Find where the given text appears and provide that cell's center as (x, y) coordinate. 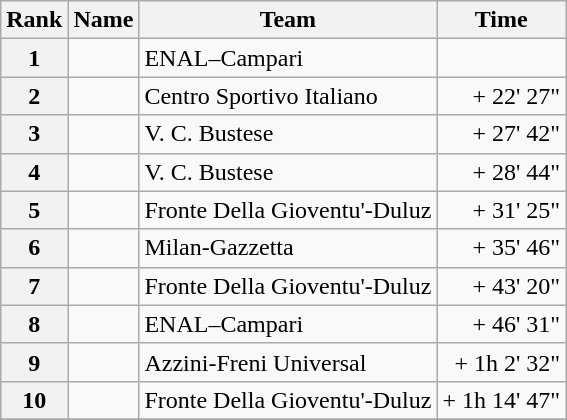
+ 1h 14' 47" (502, 400)
8 (34, 324)
+ 31' 25" (502, 210)
6 (34, 248)
1 (34, 58)
2 (34, 96)
+ 43' 20" (502, 286)
+ 46' 31" (502, 324)
Time (502, 20)
10 (34, 400)
Milan-Gazzetta (288, 248)
7 (34, 286)
Rank (34, 20)
+ 27' 42" (502, 134)
+ 22' 27" (502, 96)
+ 28' 44" (502, 172)
4 (34, 172)
+ 1h 2' 32" (502, 362)
3 (34, 134)
5 (34, 210)
9 (34, 362)
Azzini-Freni Universal (288, 362)
Centro Sportivo Italiano (288, 96)
Name (104, 20)
Team (288, 20)
+ 35' 46" (502, 248)
